Pinpoint the cell where the given text exists, returning its (X, Y) midpoint coordinate. 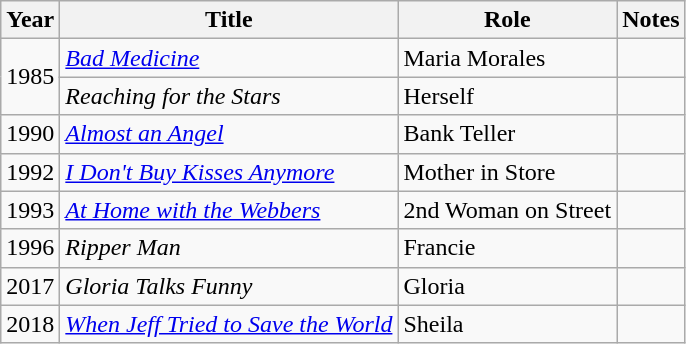
Sheila (508, 324)
Year (30, 20)
1996 (30, 248)
Bad Medicine (229, 58)
Role (508, 20)
Herself (508, 96)
Maria Morales (508, 58)
1993 (30, 210)
Title (229, 20)
Mother in Store (508, 172)
Bank Teller (508, 134)
Francie (508, 248)
1990 (30, 134)
1992 (30, 172)
I Don't Buy Kisses Anymore (229, 172)
Reaching for the Stars (229, 96)
Gloria Talks Funny (229, 286)
At Home with the Webbers (229, 210)
Notes (651, 20)
When Jeff Tried to Save the World (229, 324)
Almost an Angel (229, 134)
2nd Woman on Street (508, 210)
Gloria (508, 286)
2017 (30, 286)
2018 (30, 324)
1985 (30, 77)
Ripper Man (229, 248)
